For the text-containing cell, return its midpoint in [X, Y] coordinate format. 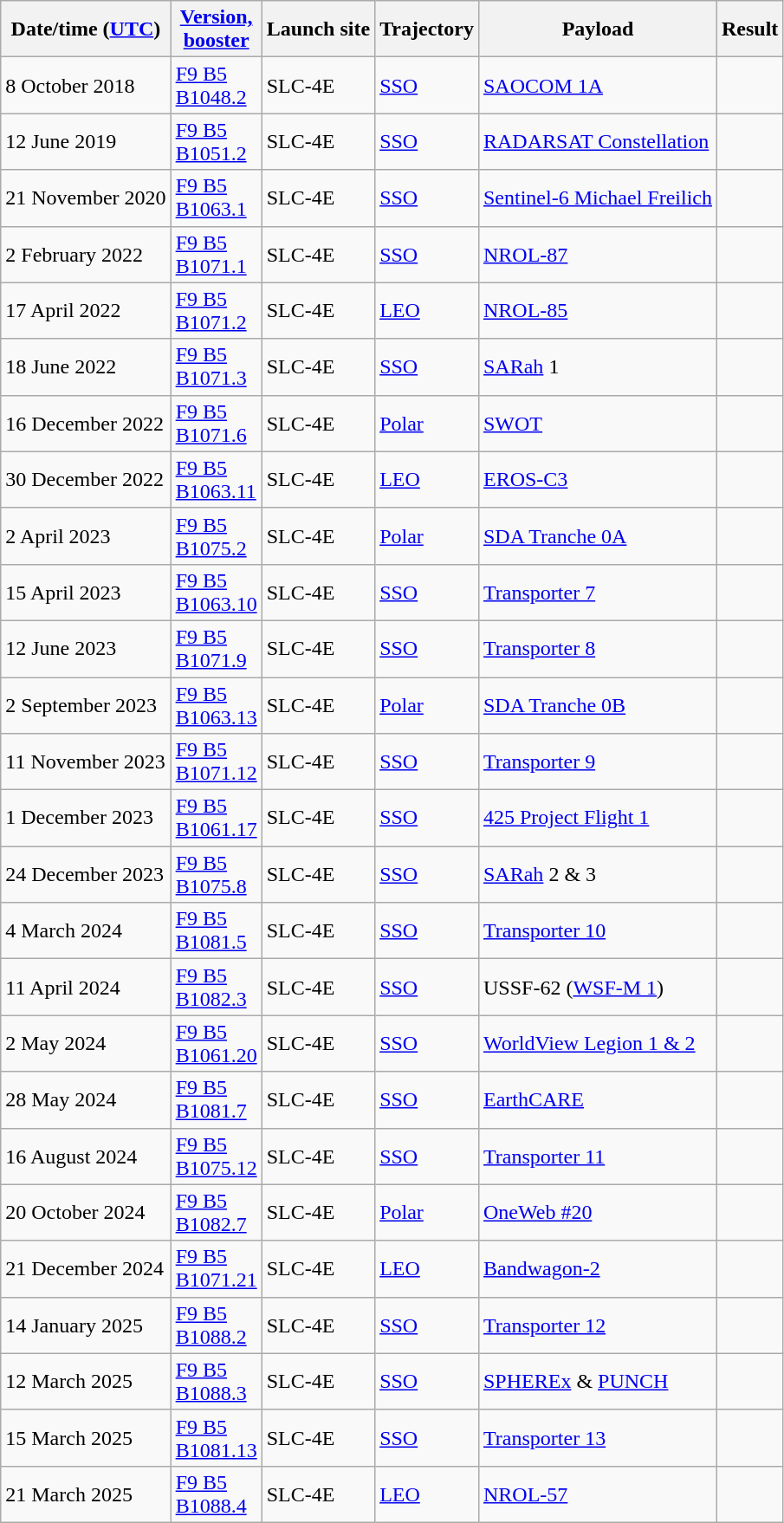
12 June 2019 [86, 142]
F9 B5B1075.2 [217, 535]
Date/time (UTC) [86, 29]
F9 B5B1088.2 [217, 1325]
Transporter 12 [598, 1325]
16 December 2022 [86, 423]
F9 B5B1082.3 [217, 988]
SDA Tranche 0A [598, 535]
F9 B5B1071.6 [217, 423]
SDA Tranche 0B [598, 705]
24 December 2023 [86, 875]
SARah 2 & 3 [598, 875]
15 March 2025 [86, 1438]
F9 B5B1071.1 [217, 255]
F9 B5B1063.11 [217, 480]
F9 B5B1061.17 [217, 818]
4 March 2024 [86, 930]
F9 B5B1063.10 [217, 593]
F9 B5B1081.5 [217, 930]
Transporter 11 [598, 1156]
Trajectory [427, 29]
2 April 2023 [86, 535]
Transporter 10 [598, 930]
Transporter 9 [598, 762]
2 May 2024 [86, 1043]
F9 B5B1075.8 [217, 875]
Transporter 8 [598, 648]
16 August 2024 [86, 1156]
SARah 1 [598, 367]
Launch site [318, 29]
F9 B5B1081.7 [217, 1100]
F9 B5B1063.13 [217, 705]
11 November 2023 [86, 762]
20 October 2024 [86, 1213]
Bandwagon-2 [598, 1268]
F9 B5B1088.4 [217, 1494]
F9 B5B1063.1 [217, 198]
F9 B5B1075.12 [217, 1156]
30 December 2022 [86, 480]
F9 B5B1082.7 [217, 1213]
12 March 2025 [86, 1381]
USSF-62 (WSF-M 1) [598, 988]
14 January 2025 [86, 1325]
F9 B5B1081.13 [217, 1438]
Result [749, 29]
425 Project Flight 1 [598, 818]
EarthCARE [598, 1100]
F9 B5B1051.2 [217, 142]
15 April 2023 [86, 593]
WorldView Legion 1 & 2 [598, 1043]
F9 B5B1061.20 [217, 1043]
Version,booster [217, 29]
21 March 2025 [86, 1494]
Sentinel-6 Michael Freilich [598, 198]
1 December 2023 [86, 818]
Transporter 7 [598, 593]
21 November 2020 [86, 198]
NROL-57 [598, 1494]
Payload [598, 29]
EROS-C3 [598, 480]
SWOT [598, 423]
21 December 2024 [86, 1268]
F9 B5B1071.2 [217, 310]
NROL-85 [598, 310]
F9 B5B1071.21 [217, 1268]
28 May 2024 [86, 1100]
18 June 2022 [86, 367]
F9 B5B1071.3 [217, 367]
17 April 2022 [86, 310]
8 October 2018 [86, 85]
Transporter 13 [598, 1438]
11 April 2024 [86, 988]
F9 B5B1071.12 [217, 762]
RADARSAT Constellation [598, 142]
SAOCOM 1A [598, 85]
F9 B5B1071.9 [217, 648]
F9 B5B1088.3 [217, 1381]
2 February 2022 [86, 255]
SPHEREx & PUNCH [598, 1381]
12 June 2023 [86, 648]
NROL-87 [598, 255]
2 September 2023 [86, 705]
F9 B5B1048.2 [217, 85]
OneWeb #20 [598, 1213]
